Extract the [X, Y] coordinate from the center of the cell holding the provided text.  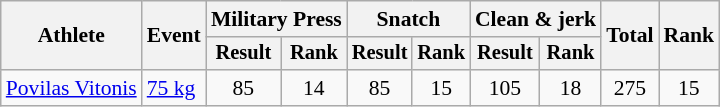
Total [630, 36]
Snatch [408, 19]
Clean & jerk [536, 19]
105 [505, 88]
Athlete [72, 36]
75 kg [174, 88]
Event [174, 36]
14 [314, 88]
Povilas Vitonis [72, 88]
275 [630, 88]
Military Press [276, 19]
18 [570, 88]
